For the text-containing cell, return its midpoint in (x, y) coordinate format. 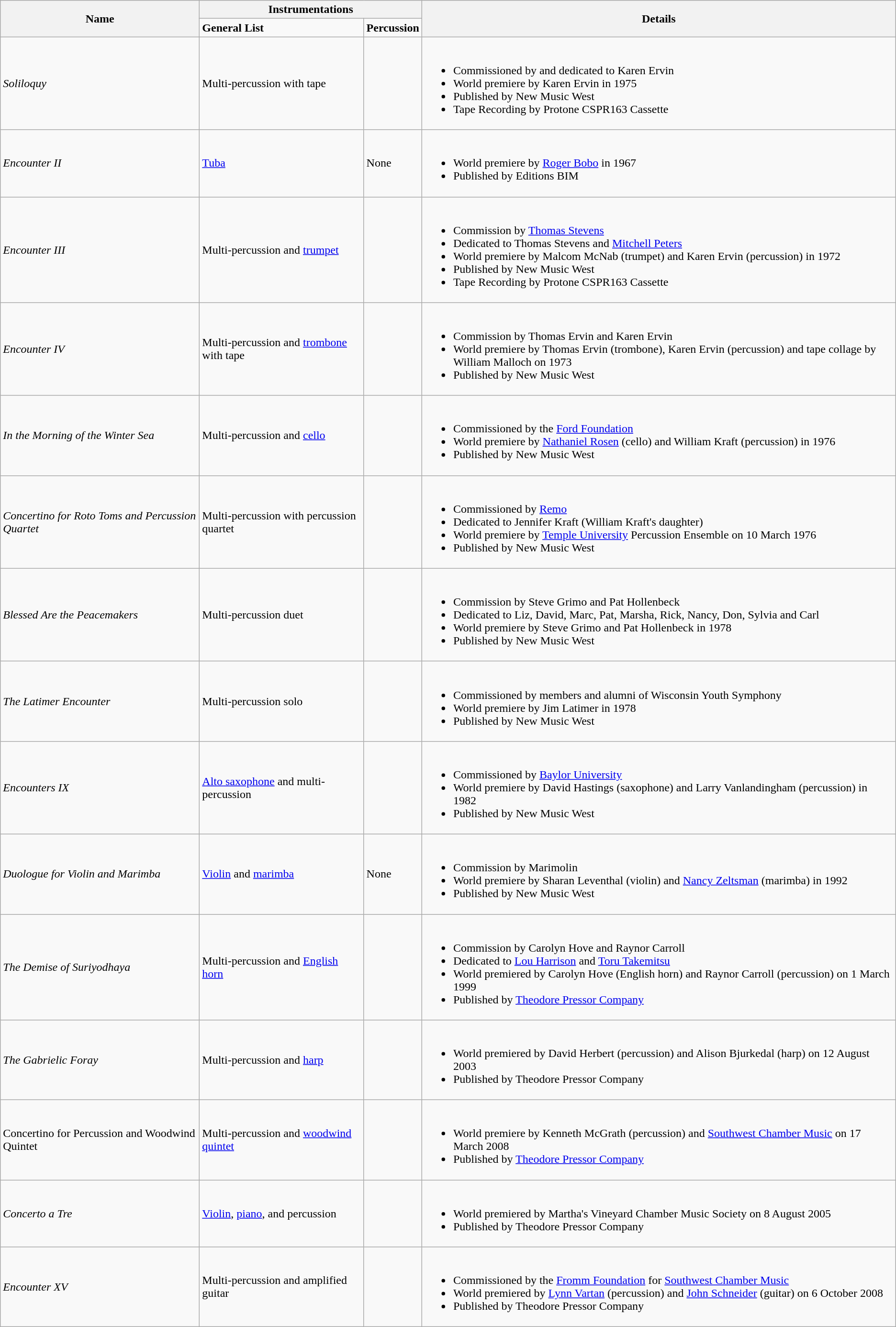
Multi-percussion and harp (281, 1060)
Concertino for Roto Toms and Percussion Quartet (100, 522)
Details (659, 19)
The Latimer Encounter (100, 701)
Multi-percussion and trombone with tape (281, 349)
Encounter III (100, 250)
Instrumentations (311, 10)
Encounter XV (100, 1287)
Commissioned by the Ford FoundationWorld premiere by Nathaniel Rosen (cello) and William Kraft (percussion) in 1976Published by New Music West (659, 436)
World premiered by Martha's Vineyard Chamber Music Society on 8 August 2005Published by Theodore Pressor Company (659, 1214)
Multi-percussion duet (281, 615)
Commissioned by members and alumni of Wisconsin Youth SymphonyWorld premiere by Jim Latimer in 1978Published by New Music West (659, 701)
The Demise of Suriyodhaya (100, 967)
Name (100, 19)
Encounter IV (100, 349)
Blessed Are the Peacemakers (100, 615)
Multi-percussion and amplified guitar (281, 1287)
Tuba (281, 163)
Encounters IX (100, 787)
Commission by MarimolinWorld premiere by Sharan Leventhal (violin) and Nancy Zeltsman (marimba) in 1992Published by New Music West (659, 874)
Soliloquy (100, 83)
Percussion (392, 28)
World premiere by Kenneth McGrath (percussion) and Southwest Chamber Music on 17 March 2008Published by Theodore Pressor Company (659, 1140)
Multi-percussion and English horn (281, 967)
Multi-percussion solo (281, 701)
Commissioned by Baylor UniversityWorld premiere by David Hastings (saxophone) and Larry Vanlandingham (percussion) in 1982Published by New Music West (659, 787)
Multi-percussion and woodwind quintet (281, 1140)
General List (281, 28)
Multi-percussion with percussion quartet (281, 522)
In the Morning of the Winter Sea (100, 436)
World premiered by David Herbert (percussion) and Alison Bjurkedal (harp) on 12 August 2003Published by Theodore Pressor Company (659, 1060)
Violin, piano, and percussion (281, 1214)
Concertino for Percussion and Woodwind Quintet (100, 1140)
Duologue for Violin and Marimba (100, 874)
The Gabrielic Foray (100, 1060)
Multi-percussion and cello (281, 436)
Multi-percussion and trumpet (281, 250)
Alto saxophone and multi-percussion (281, 787)
Violin and marimba (281, 874)
Multi-percussion with tape (281, 83)
World premiere by Roger Bobo in 1967Published by Editions BIM (659, 163)
Concerto a Tre (100, 1214)
Encounter II (100, 163)
